Search for the cell housing the specified text and yield its [X, Y] center coordinate. 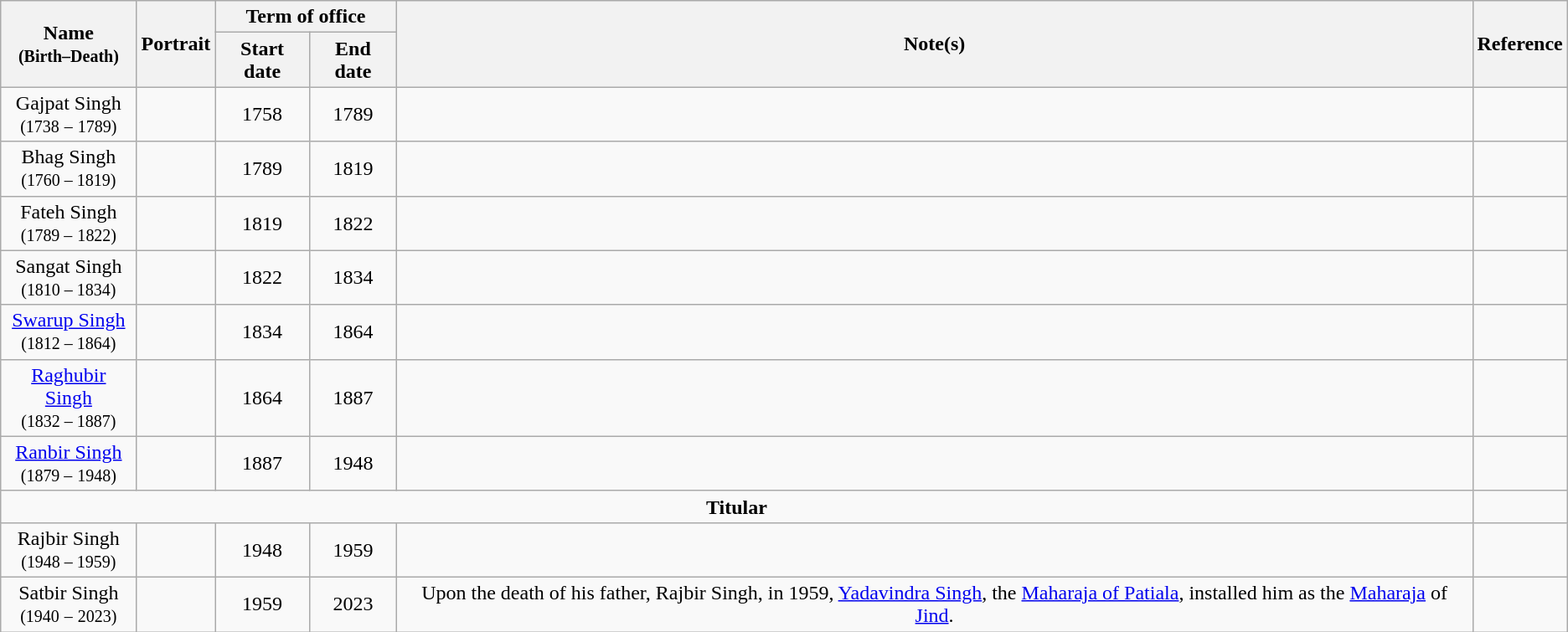
Rajbir Singh(1948 – 1959) [69, 549]
End date [353, 60]
Name(Birth–Death) [69, 44]
Satbir Singh(1940 – 2023) [69, 604]
Bhag Singh(1760 – 1819) [69, 169]
1758 [263, 114]
2023 [353, 604]
Portrait [176, 44]
Ranbir Singh(1879 – 1948) [69, 464]
Upon the death of his father, Rajbir Singh, in 1959, Yadavindra Singh, the Maharaja of Patiala, installed him as the Maharaja of Jind. [935, 604]
Titular [737, 506]
Raghubir Singh(1832 – 1887) [69, 398]
Note(s) [935, 44]
Reference [1519, 44]
Fateh Singh(1789 – 1822) [69, 223]
Start date [263, 60]
Sangat Singh(1810 – 1834) [69, 278]
Gajpat Singh(1738 – 1789) [69, 114]
Swarup Singh(1812 – 1864) [69, 331]
Term of office [307, 17]
